Scan for the cell matching the given text and deliver its (x, y) coordinate at center. 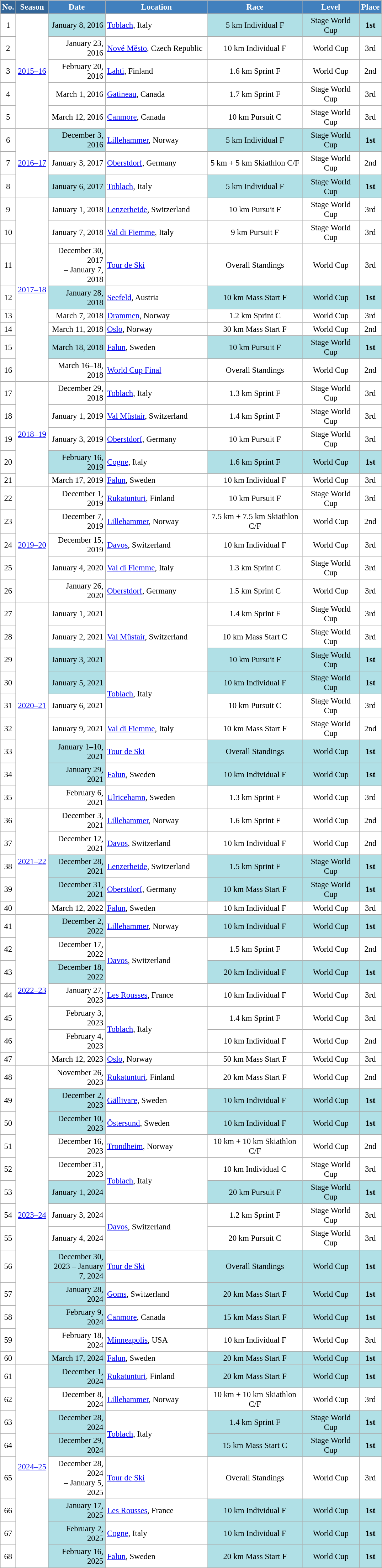
20 (8, 462)
December 15, 2019 (77, 545)
Nové Město, Czech Republic (156, 48)
2021–22 (32, 862)
1 (8, 26)
January 5, 2021 (77, 683)
January 3, 2019 (77, 439)
30 km Mass Start F (255, 329)
11 (8, 265)
42 (8, 949)
1.2 km Sprint C (255, 316)
March 12, 2023 (77, 1059)
53 (8, 1192)
23 (8, 522)
December 18, 2022 (77, 972)
January 3, 2017 (77, 163)
March 12, 2016 (77, 117)
20 km Individual F (255, 972)
December 7, 2019 (77, 522)
10 km Mass Start C (255, 637)
1.3 km Sprint C (255, 568)
January 28, 2024 (77, 1294)
January 23, 2016 (77, 48)
33 (8, 752)
7.5 km + 7.5 km Skiathlon C/F (255, 522)
December 28, 2024– January 5, 2025 (77, 1478)
March 16–18, 2018 (77, 370)
28 (8, 637)
December 12, 2021 (77, 844)
13 (8, 316)
41 (8, 926)
December 2, 2022 (77, 926)
67 (8, 1534)
February 16, 2025 (77, 1557)
February 4, 2023 (77, 1041)
2017–18 (32, 290)
59 (8, 1340)
15 (8, 347)
March 17, 2024 (77, 1358)
No. (8, 7)
World Cup Final (156, 370)
December 30, 2017– January 7, 2018 (77, 265)
31 (8, 706)
January 27, 2023 (77, 995)
January 1, 2021 (77, 614)
51 (8, 1146)
37 (8, 844)
Gatineau, Canada (156, 94)
February 20, 2016 (77, 71)
29 (8, 659)
26 (8, 590)
48 (8, 1077)
27 (8, 614)
December 28, 2024 (77, 1422)
December 28, 2021 (77, 867)
39 (8, 889)
12 (8, 298)
15 km Mass Start F (255, 1317)
44 (8, 995)
15 km Mass Start C (255, 1446)
5 km + 5 km Skiathlon C/F (255, 163)
19 (8, 439)
December 16, 2023 (77, 1146)
Ulricehamn, Sweden (156, 798)
January 9, 2021 (77, 728)
December 31, 2021 (77, 889)
2015–16 (32, 71)
February 6, 2021 (77, 798)
January 26, 2020 (77, 590)
Drammen, Norway (156, 316)
10 km Individual C (255, 1169)
52 (8, 1169)
March 12, 2022 (77, 908)
55 (8, 1238)
December 29, 2018 (77, 393)
38 (8, 867)
December 30, 2023 – January 7, 2024 (77, 1266)
January 1, 2024 (77, 1192)
January 17, 2025 (77, 1510)
Seefeld, Austria (156, 298)
66 (8, 1510)
22 (8, 498)
18 (8, 417)
January 6, 2021 (77, 706)
63 (8, 1422)
50 km Mass Start F (255, 1059)
January 7, 2018 (77, 232)
3 (8, 71)
2018–19 (32, 434)
61 (8, 1376)
21 (8, 480)
14 (8, 329)
January 1, 2018 (77, 209)
20 km Pursuit F (255, 1192)
March 18, 2018 (77, 347)
January 2, 2021 (77, 637)
58 (8, 1317)
24 (8, 545)
December 17, 2022 (77, 949)
February 16, 2019 (77, 462)
December 31, 2023 (77, 1169)
2023–24 (32, 1215)
January 29, 2021 (77, 775)
10 (8, 232)
March 7, 2018 (77, 316)
34 (8, 775)
4 (8, 94)
60 (8, 1358)
50 (8, 1124)
2022–23 (32, 990)
54 (8, 1216)
36 (8, 820)
64 (8, 1446)
62 (8, 1399)
40 (8, 908)
68 (8, 1557)
2016–17 (32, 163)
Minneapolis, USA (156, 1340)
Date (77, 7)
16 (8, 370)
Place (370, 7)
8 (8, 187)
December 8, 2024 (77, 1399)
January 1, 2019 (77, 417)
December 10, 2023 (77, 1124)
30 (8, 683)
Lahti, Finland (156, 71)
45 (8, 1018)
January 1–10, 2021 (77, 752)
25 (8, 568)
Location (156, 7)
March 17, 2019 (77, 480)
December 3, 2016 (77, 140)
2 (8, 48)
57 (8, 1294)
46 (8, 1041)
65 (8, 1478)
9 (8, 209)
2019–20 (32, 545)
December 1, 2019 (77, 498)
December 3, 2021 (77, 820)
January 8, 2016 (77, 26)
January 3, 2021 (77, 659)
32 (8, 728)
Östersund, Sweden (156, 1124)
February 9, 2024 (77, 1317)
7 (8, 163)
Goms, Switzerland (156, 1294)
49 (8, 1100)
43 (8, 972)
December 29, 2024 (77, 1446)
1.7 km Sprint F (255, 94)
35 (8, 798)
Level (331, 7)
November 26, 2023 (77, 1077)
January 3, 2024 (77, 1216)
Race (255, 7)
56 (8, 1266)
20 km Pursuit C (255, 1238)
5 (8, 117)
17 (8, 393)
Season (32, 7)
1.2 km Sprint F (255, 1216)
47 (8, 1059)
December 1, 2024 (77, 1376)
January 4, 2020 (77, 568)
January 6, 2017 (77, 187)
December 2, 2023 (77, 1100)
Trondheim, Norway (156, 1146)
March 11, 2018 (77, 329)
February 2, 2025 (77, 1534)
2024–25 (32, 1466)
1.5 km Sprint C (255, 590)
January 4, 2024 (77, 1238)
March 1, 2016 (77, 94)
February 3, 2023 (77, 1018)
2020–21 (32, 706)
February 18, 2024 (77, 1340)
6 (8, 140)
Gällivare, Sweden (156, 1100)
January 28, 2018 (77, 298)
9 km Pursuit F (255, 232)
